Search for the cell housing the specified text and yield its [x, y] center coordinate. 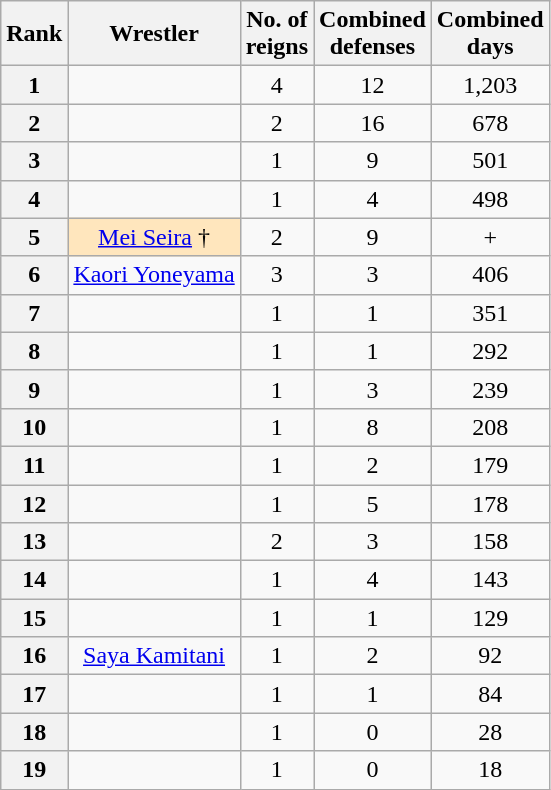
28 [490, 732]
10 [34, 427]
143 [490, 580]
501 [490, 161]
Wrestler [154, 34]
19 [34, 770]
7 [34, 313]
406 [490, 275]
1,203 [490, 85]
11 [34, 465]
Mei Seira † [154, 237]
14 [34, 580]
351 [490, 313]
239 [490, 389]
17 [34, 694]
92 [490, 656]
678 [490, 123]
498 [490, 199]
129 [490, 618]
178 [490, 503]
13 [34, 542]
Combineddays [490, 34]
Kaori Yoneyama [154, 275]
6 [34, 275]
179 [490, 465]
Combineddefenses [373, 34]
No. ofreigns [276, 34]
158 [490, 542]
Rank [34, 34]
292 [490, 351]
84 [490, 694]
+ [490, 237]
208 [490, 427]
Saya Kamitani [154, 656]
15 [34, 618]
